From the cell containing the given text, extract its center point as [X, Y] coordinate. 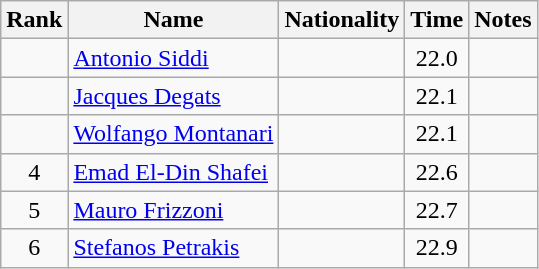
22.7 [437, 210]
Emad El-Din Shafei [174, 172]
22.6 [437, 172]
5 [34, 210]
Nationality [342, 20]
Stefanos Petrakis [174, 248]
Name [174, 20]
Rank [34, 20]
Mauro Frizzoni [174, 210]
Time [437, 20]
Notes [503, 20]
22.0 [437, 58]
Jacques Degats [174, 96]
Antonio Siddi [174, 58]
Wolfango Montanari [174, 134]
22.9 [437, 248]
6 [34, 248]
4 [34, 172]
